Find where the given text appears and provide that cell's center as [x, y] coordinate. 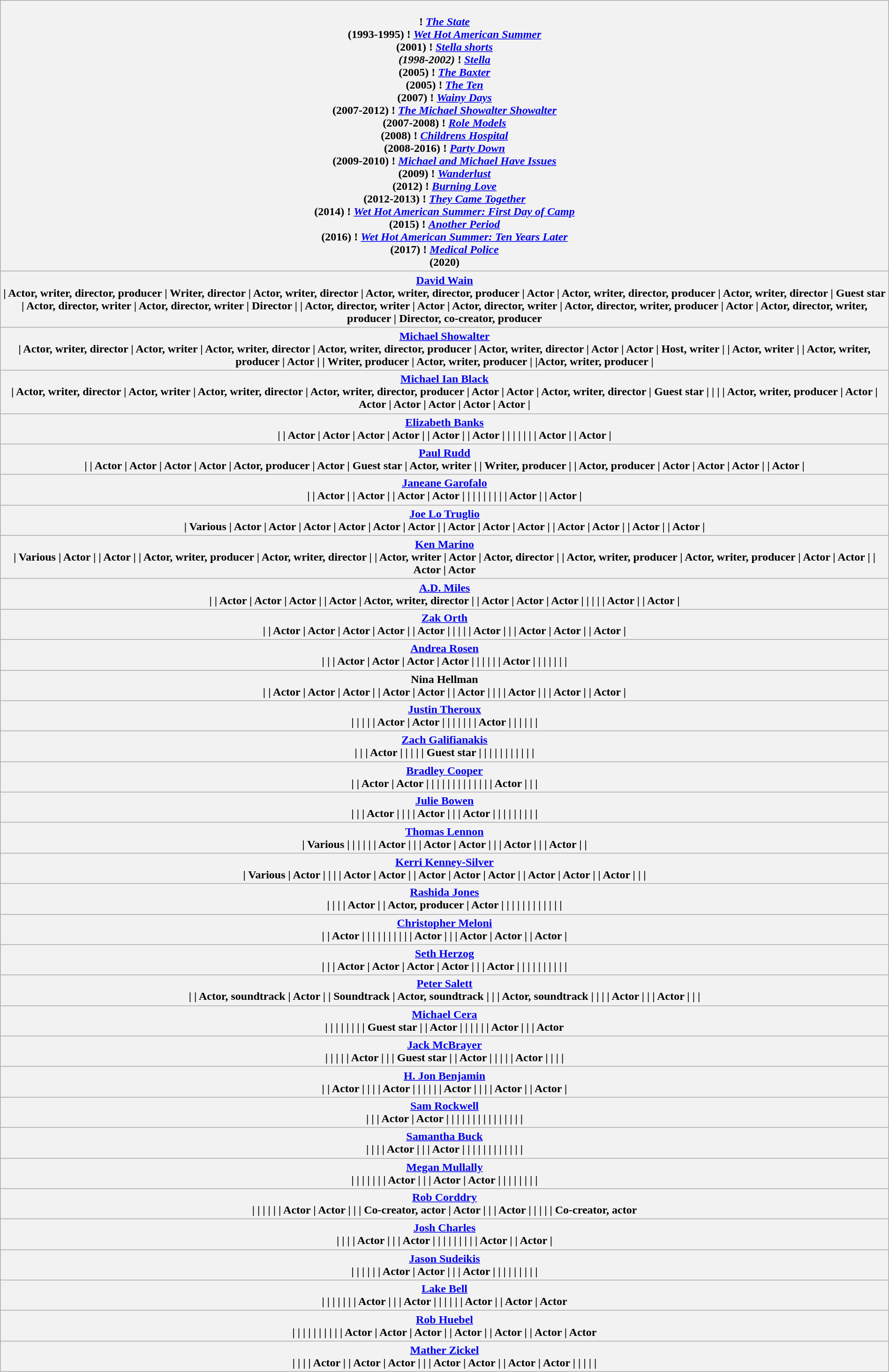
Peter Salett | | Actor, soundtrack | Actor | | Soundtrack | Actor, soundtrack | | | Actor, soundtrack | | | | Actor | | | Actor | | | [444, 990]
Zak Orth | | Actor | Actor | Actor | Actor | | Actor | | | | | Actor | | | Actor | Actor | | Actor | [444, 624]
Elizabeth Banks | | Actor | Actor | Actor | Actor | | Actor | | Actor | | | | | | | Actor | | Actor | [444, 428]
Janeane Garofalo | | Actor | | Actor | | Actor | Actor | | | | | | | | | Actor | | Actor | [444, 489]
Michael Cera | | | | | | | | Guest star | | Actor | | | | | | Actor | | | Actor [444, 1021]
Samantha Buck | | | | Actor | | | Actor | | | | | | | | | | | | [444, 1143]
Megan Mullally | | | | | | | Actor | | | Actor | Actor | | | | | | | | [444, 1173]
A.D. Miles | | Actor | Actor | Actor | | Actor | Actor, writer, director | | Actor | Actor | Actor | | | | | Actor | | Actor | [444, 593]
Thomas Lennon | Various | | | | | | Actor | | | Actor | Actor | | | Actor | | | Actor | | [444, 838]
Bradley Cooper | | Actor | Actor | | | | | | | | | | | | | Actor | | | [444, 777]
Kerri Kenney-Silver | Various | Actor | | | | Actor | Actor | | Actor | Actor | Actor | | Actor | Actor | | Actor | | | [444, 868]
Andrea Rosen | | | Actor | Actor | Actor | Actor | | | | | | Actor | | | | | | | [444, 654]
Josh Charles | | | | Actor | | | Actor | | | | | | | | | Actor | | Actor | [444, 1235]
Julie Bowen | | | Actor | | | | Actor | | | Actor | | | | | | | | | [444, 807]
Seth Herzog | | | Actor | Actor | Actor | Actor | | | Actor | | | | | | | | | | [444, 960]
Rashida Jones | | | | Actor | | Actor, producer | Actor | | | | | | | | | | | | [444, 899]
Sam Rockwell | | | Actor | Actor | | | | | | | | | | | | | | | [444, 1112]
Zach Galifianakis | | | Actor | | | | | Guest star | | | | | | | | | | | [444, 746]
Justin Theroux | | | | | Actor | Actor | | | | | | | Actor | | | | | | [444, 716]
Mather Zickel | | | | Actor | | Actor | Actor | | | Actor | Actor | | Actor | Actor | | | | | [444, 1357]
Lake Bell | | | | | | | Actor | | | Actor | | | | | | Actor | | Actor | Actor [444, 1296]
Rob Huebel | | | | | | | | | | Actor | Actor | Actor | | Actor | | Actor | | Actor | Actor [444, 1326]
Rob Corddry | | | | | | Actor | Actor | | | Co-creator, actor | Actor | | | Actor | | | | | Co-creator, actor [444, 1204]
Nina Hellman | | Actor | Actor | Actor | | Actor | Actor | | Actor | | | | Actor | | | Actor | | Actor | [444, 685]
H. Jon Benjamin | | Actor | | | | Actor | | | | | | Actor | | | | Actor | | Actor | [444, 1082]
Christopher Meloni | | Actor | | | | | | | | | | Actor | | | Actor | Actor | | Actor | [444, 929]
Joe Lo Truglio | Various | Actor | Actor | Actor | Actor | Actor | Actor | | Actor | Actor | Actor | | Actor | Actor | | Actor | | Actor | [444, 520]
Jack McBrayer | | | | | Actor | | | Guest star | | Actor | | | | | Actor | | | | [444, 1051]
Jason Sudeikis | | | | | | Actor | Actor | | | Actor | | | | | | | | | [444, 1265]
